Return (X, Y) of the center of cell containing provided text 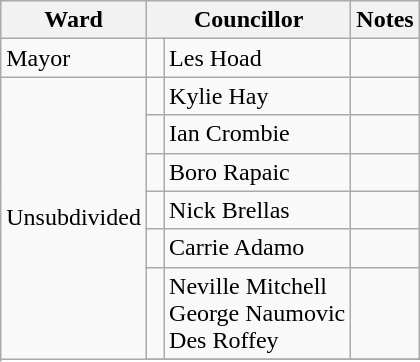
Notes (385, 20)
Councillor (248, 20)
Nick Brellas (258, 210)
Boro Rapaic (258, 172)
Mayor (74, 58)
Ward (74, 20)
Carrie Adamo (258, 248)
Kylie Hay (258, 96)
Les Hoad (258, 58)
Neville MitchellGeorge NaumovicDes Roffey (258, 313)
Ian Crombie (258, 134)
Unsubdivided (74, 218)
